Extract the (x, y) coordinate from the center of the cell holding the provided text.  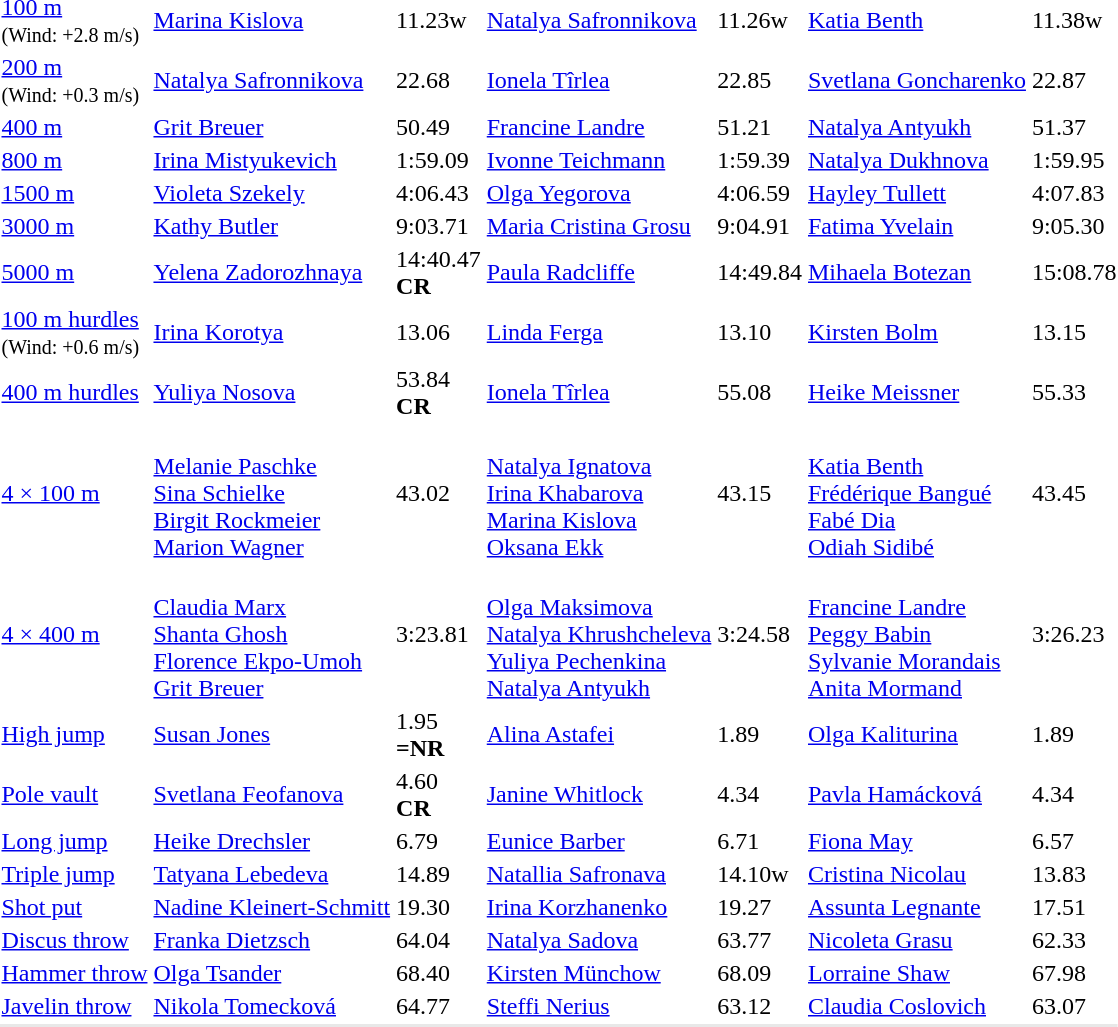
14.10w (760, 874)
Cristina Nicolau (918, 874)
55.08 (760, 392)
22.68 (439, 80)
15:08.78 (1074, 272)
6.79 (439, 841)
1:59.95 (1074, 160)
Tatyana Lebedeva (272, 874)
19.27 (760, 907)
Irina Mistyukevich (272, 160)
43.45 (1074, 493)
9:03.71 (439, 226)
Janine Whitlock (599, 794)
Natallia Safronava (599, 874)
Irina Korotya (272, 332)
9:04.91 (760, 226)
14:40.47CR (439, 272)
Kirsten Münchow (599, 973)
3:24.58 (760, 634)
Olga Tsander (272, 973)
6.71 (760, 841)
Nicoleta Grasu (918, 940)
43.02 (439, 493)
13.06 (439, 332)
100 m hurdles(Wind: +0.6 m/s) (74, 332)
4.60CR (439, 794)
Olga MaksimovaNatalya KhrushchelevaYuliya PechenkinaNatalya Antyukh (599, 634)
Fatima Yvelain (918, 226)
Claudia MarxShanta GhoshFlorence Ekpo-UmohGrit Breuer (272, 634)
Olga Yegorova (599, 193)
Triple jump (74, 874)
53.84CR (439, 392)
Mihaela Botezan (918, 272)
17.51 (1074, 907)
55.33 (1074, 392)
Paula Radcliffe (599, 272)
43.15 (760, 493)
Heike Drechsler (272, 841)
50.49 (439, 127)
Nikola Tomecková (272, 1006)
Olga Kaliturina (918, 734)
Eunice Barber (599, 841)
Kathy Butler (272, 226)
Heike Meissner (918, 392)
Nadine Kleinert-Schmitt (272, 907)
Natalya Safronnikova (272, 80)
400 m hurdles (74, 392)
Natalya Sadova (599, 940)
Fiona May (918, 841)
13.83 (1074, 874)
63.07 (1074, 1006)
200 m(Wind: +0.3 m/s) (74, 80)
19.30 (439, 907)
67.98 (1074, 973)
Yelena Zadorozhnaya (272, 272)
Long jump (74, 841)
Natalya Antyukh (918, 127)
Svetlana Goncharenko (918, 80)
4:06.43 (439, 193)
3:23.81 (439, 634)
Lorraine Shaw (918, 973)
4 × 100 m (74, 493)
Hayley Tullett (918, 193)
1:59.09 (439, 160)
14:49.84 (760, 272)
4:06.59 (760, 193)
Steffi Nerius (599, 1006)
Alina Astafei (599, 734)
3:26.23 (1074, 634)
Ivonne Teichmann (599, 160)
Claudia Coslovich (918, 1006)
68.09 (760, 973)
1:59.39 (760, 160)
3000 m (74, 226)
Katia BenthFrédérique BanguéFabé DiaOdiah Sidibé (918, 493)
22.87 (1074, 80)
51.37 (1074, 127)
13.10 (760, 332)
Francine Landre (599, 127)
4 × 400 m (74, 634)
Discus throw (74, 940)
Maria Cristina Grosu (599, 226)
63.77 (760, 940)
1.95=NR (439, 734)
Shot put (74, 907)
22.85 (760, 80)
Grit Breuer (272, 127)
Pole vault (74, 794)
Hammer throw (74, 973)
Natalya IgnatovaIrina KhabarovaMarina KislovaOksana Ekk (599, 493)
1500 m (74, 193)
Javelin throw (74, 1006)
Svetlana Feofanova (272, 794)
Francine LandrePeggy BabinSylvanie MorandaisAnita Mormand (918, 634)
9:05.30 (1074, 226)
68.40 (439, 973)
5000 m (74, 272)
400 m (74, 127)
Violeta Szekely (272, 193)
13.15 (1074, 332)
Pavla Hamácková (918, 794)
Natalya Dukhnova (918, 160)
64.04 (439, 940)
14.89 (439, 874)
High jump (74, 734)
Kirsten Bolm (918, 332)
Franka Dietzsch (272, 940)
Melanie PaschkeSina SchielkeBirgit RockmeierMarion Wagner (272, 493)
64.77 (439, 1006)
63.12 (760, 1006)
Linda Ferga (599, 332)
800 m (74, 160)
Assunta Legnante (918, 907)
Yuliya Nosova (272, 392)
62.33 (1074, 940)
4:07.83 (1074, 193)
Irina Korzhanenko (599, 907)
6.57 (1074, 841)
51.21 (760, 127)
Susan Jones (272, 734)
